Pinpoint the cell where the given text exists, returning its [x, y] midpoint coordinate. 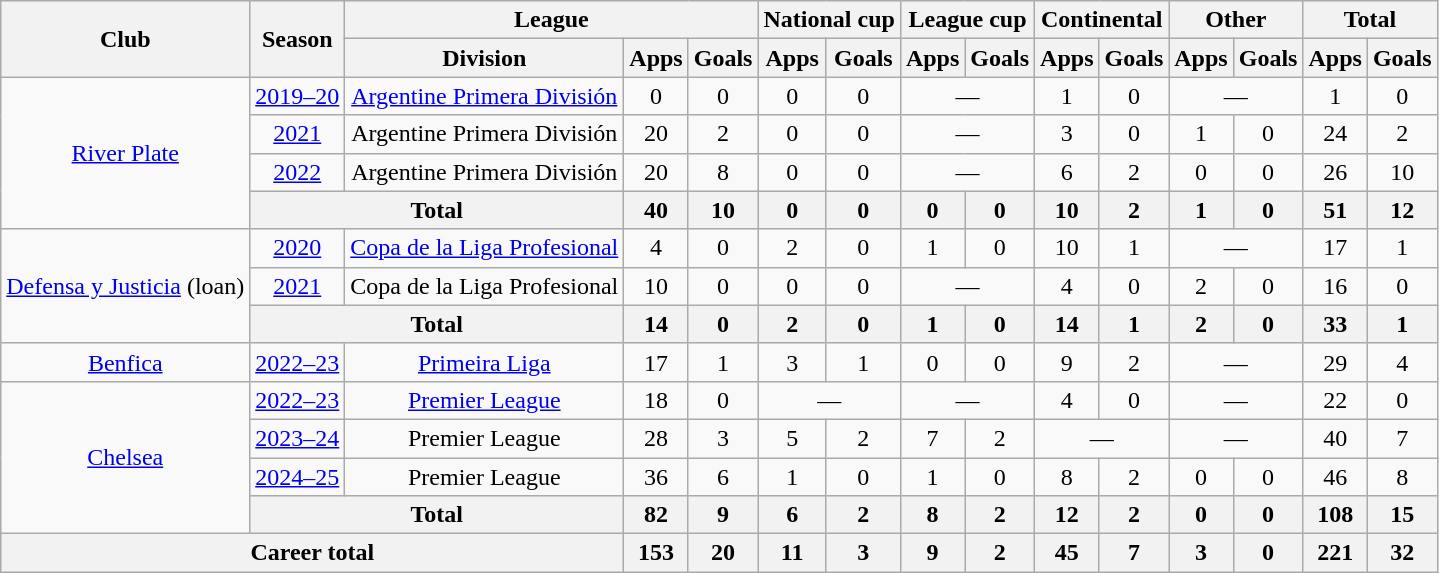
Other [1236, 20]
15 [1402, 515]
Continental [1102, 20]
2019–20 [298, 96]
Season [298, 39]
2020 [298, 248]
Chelsea [126, 457]
League cup [967, 20]
16 [1335, 286]
51 [1335, 210]
45 [1067, 553]
26 [1335, 172]
Defensa y Justicia (loan) [126, 286]
Primeira Liga [484, 362]
2024–25 [298, 477]
Benfica [126, 362]
22 [1335, 400]
46 [1335, 477]
Career total [312, 553]
River Plate [126, 153]
18 [656, 400]
82 [656, 515]
11 [792, 553]
2023–24 [298, 438]
Division [484, 58]
2022 [298, 172]
League [552, 20]
28 [656, 438]
Club [126, 39]
5 [792, 438]
National cup [829, 20]
33 [1335, 324]
108 [1335, 515]
29 [1335, 362]
153 [656, 553]
32 [1402, 553]
221 [1335, 553]
24 [1335, 134]
36 [656, 477]
